Capture the cell that displays the provided text and extract its [X, Y] central coordinate. 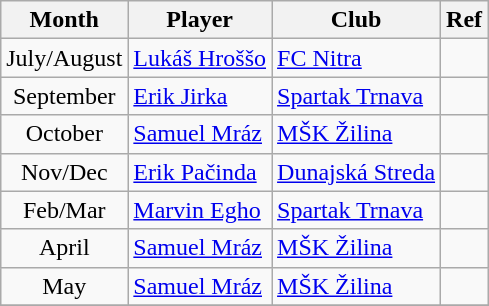
Month [64, 20]
Dunajská Streda [356, 172]
Ref [464, 20]
Marvin Egho [200, 210]
October [64, 134]
Club [356, 20]
July/August [64, 58]
Nov/Dec [64, 172]
September [64, 96]
Erik Jirka [200, 96]
FC Nitra [356, 58]
May [64, 286]
Feb/Mar [64, 210]
Player [200, 20]
Erik Pačinda [200, 172]
Lukáš Hroššo [200, 58]
April [64, 248]
